For the text-containing cell, return its midpoint in [x, y] coordinate format. 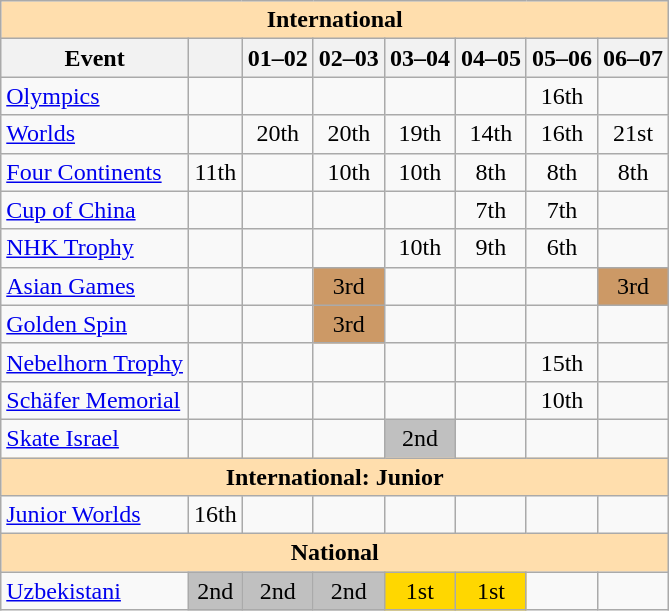
National [335, 553]
04–05 [490, 58]
Schäfer Memorial [95, 400]
International [335, 20]
01–02 [278, 58]
02–03 [348, 58]
19th [420, 134]
Olympics [95, 96]
Event [95, 58]
11th [215, 172]
Junior Worlds [95, 515]
Worlds [95, 134]
Nebelhorn Trophy [95, 362]
Four Continents [95, 172]
9th [490, 248]
14th [490, 134]
03–04 [420, 58]
05–06 [562, 58]
Cup of China [95, 210]
Uzbekistani [95, 591]
21st [634, 134]
International: Junior [335, 477]
NHK Trophy [95, 248]
Asian Games [95, 286]
Golden Spin [95, 324]
6th [562, 248]
06–07 [634, 58]
15th [562, 362]
Skate Israel [95, 438]
